Provide the [X, Y] coordinate of the cell's center where the given text is located.  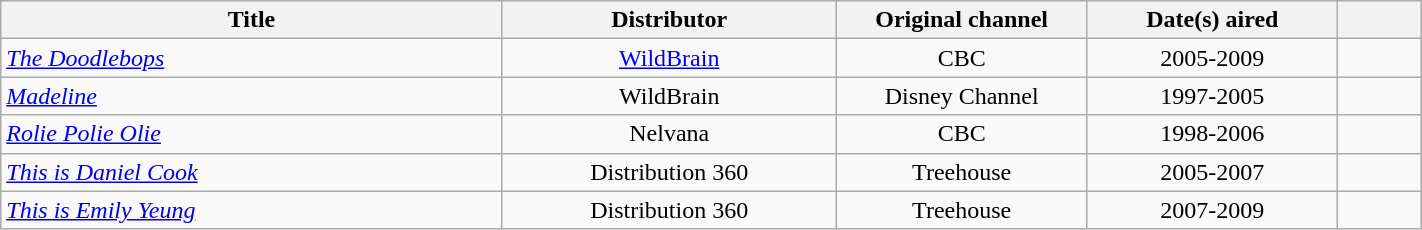
This is Emily Yeung [252, 210]
Distributor [669, 20]
This is Daniel Cook [252, 172]
Disney Channel [962, 96]
2007-2009 [1212, 210]
1997-2005 [1212, 96]
Rolie Polie Olie [252, 134]
2005-2007 [1212, 172]
Date(s) aired [1212, 20]
Madeline [252, 96]
1998-2006 [1212, 134]
2005-2009 [1212, 58]
Nelvana [669, 134]
Original channel [962, 20]
Title [252, 20]
The Doodlebops [252, 58]
